Locate the cell with the specified text and output its (x, y) center coordinate. 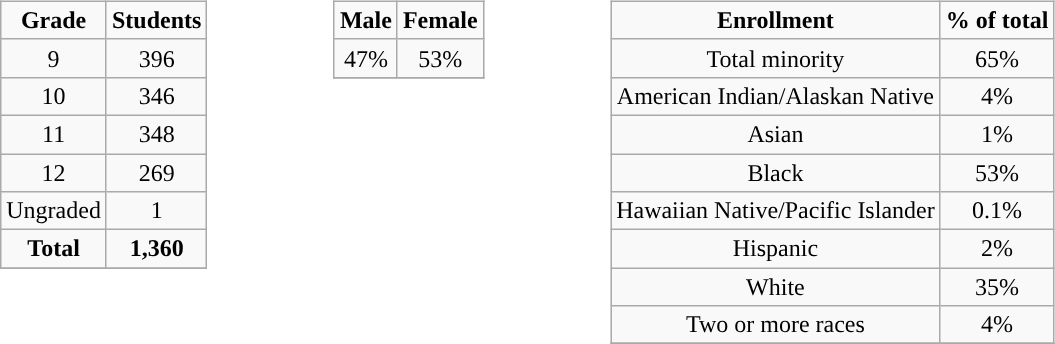
12 (54, 173)
346 (156, 96)
9 (54, 58)
White (776, 287)
269 (156, 173)
65% (997, 58)
Total (54, 249)
Female (440, 20)
% of total (997, 20)
Male (366, 20)
1% (997, 134)
2% (997, 249)
348 (156, 134)
American Indian/Alaskan Native (776, 96)
10 (54, 96)
1,360 (156, 249)
35% (997, 287)
Hispanic (776, 249)
396 (156, 58)
Ungraded (54, 211)
Students (156, 20)
1 (156, 211)
47% (366, 58)
Black (776, 173)
Hawaiian Native/Pacific Islander (776, 211)
Two or more races (776, 325)
Grade (54, 20)
Enrollment (776, 20)
Asian (776, 134)
0.1% (997, 211)
Total minority (776, 58)
11 (54, 134)
